Return [x, y] of the center of cell containing provided text 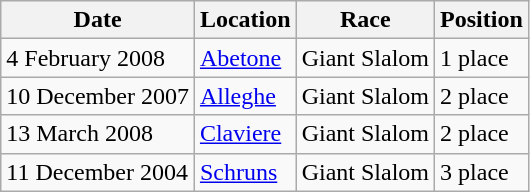
3 place [482, 172]
Schruns [245, 172]
Race [365, 20]
Alleghe [245, 96]
11 December 2004 [98, 172]
Location [245, 20]
Date [98, 20]
Claviere [245, 134]
Abetone [245, 58]
1 place [482, 58]
10 December 2007 [98, 96]
Position [482, 20]
13 March 2008 [98, 134]
4 February 2008 [98, 58]
